Determine the [x, y] coordinate at the center of the cell enclosing the given text.  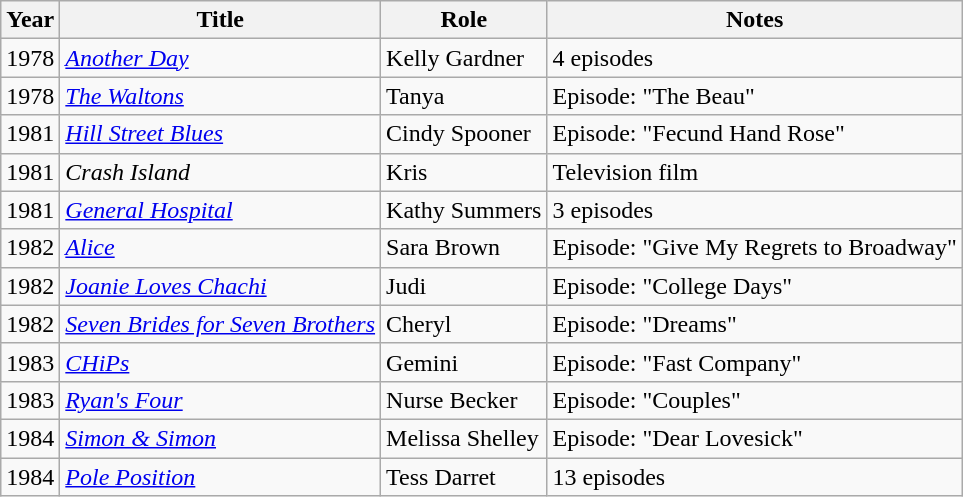
General Hospital [220, 210]
Tess Darret [464, 477]
Melissa Shelley [464, 438]
Pole Position [220, 477]
CHiPs [220, 362]
Sara Brown [464, 248]
Ryan's Four [220, 400]
Episode: "Give My Regrets to Broadway" [754, 248]
Episode: "Dear Lovesick" [754, 438]
Cindy Spooner [464, 134]
Simon & Simon [220, 438]
The Waltons [220, 96]
Alice [220, 248]
Joanie Loves Chachi [220, 286]
Role [464, 20]
3 episodes [754, 210]
13 episodes [754, 477]
Kathy Summers [464, 210]
Kelly Gardner [464, 58]
Episode: "Couples" [754, 400]
Crash Island [220, 172]
Hill Street Blues [220, 134]
Gemini [464, 362]
Episode: "The Beau" [754, 96]
Seven Brides for Seven Brothers [220, 324]
Episode: "College Days" [754, 286]
Episode: "Fast Company" [754, 362]
Another Day [220, 58]
Kris [464, 172]
Year [30, 20]
Cheryl [464, 324]
Notes [754, 20]
Episode: "Dreams" [754, 324]
4 episodes [754, 58]
Judi [464, 286]
Tanya [464, 96]
Episode: "Fecund Hand Rose" [754, 134]
Title [220, 20]
Television film [754, 172]
Nurse Becker [464, 400]
